Pinpoint the cell where the given text exists, returning its (X, Y) midpoint coordinate. 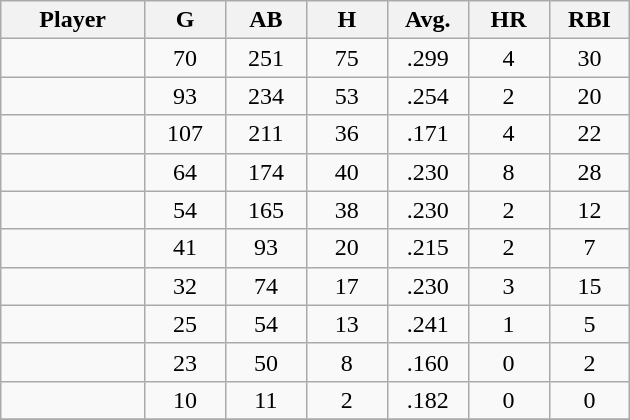
.299 (428, 58)
41 (186, 248)
.160 (428, 362)
H (346, 20)
174 (266, 172)
53 (346, 96)
36 (346, 134)
1 (508, 324)
15 (590, 286)
11 (266, 400)
32 (186, 286)
.182 (428, 400)
28 (590, 172)
12 (590, 210)
25 (186, 324)
50 (266, 362)
74 (266, 286)
HR (508, 20)
30 (590, 58)
Avg. (428, 20)
234 (266, 96)
.171 (428, 134)
70 (186, 58)
G (186, 20)
RBI (590, 20)
22 (590, 134)
211 (266, 134)
.241 (428, 324)
Player (73, 20)
75 (346, 58)
5 (590, 324)
38 (346, 210)
13 (346, 324)
165 (266, 210)
3 (508, 286)
251 (266, 58)
7 (590, 248)
23 (186, 362)
40 (346, 172)
.215 (428, 248)
.254 (428, 96)
10 (186, 400)
17 (346, 286)
107 (186, 134)
64 (186, 172)
AB (266, 20)
